Return [x, y] of the center of cell containing provided text 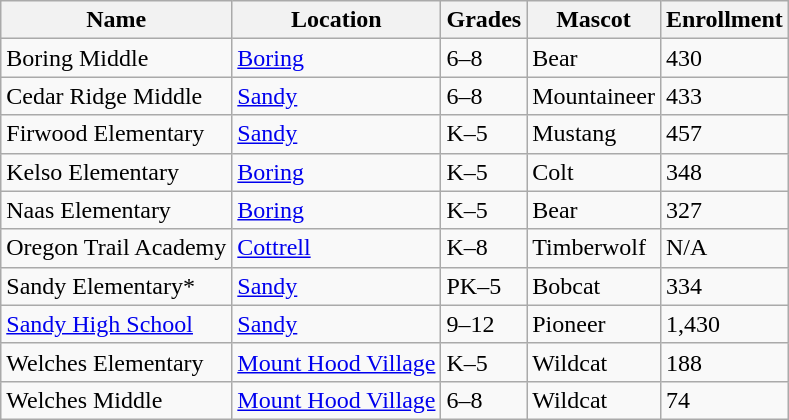
457 [724, 134]
Welches Middle [116, 400]
Location [336, 20]
Oregon Trail Academy [116, 248]
430 [724, 58]
Sandy High School [116, 324]
Mountaineer [594, 96]
433 [724, 96]
Kelso Elementary [116, 172]
188 [724, 362]
74 [724, 400]
Bobcat [594, 286]
Colt [594, 172]
Enrollment [724, 20]
Grades [484, 20]
Name [116, 20]
Cedar Ridge Middle [116, 96]
Mustang [594, 134]
327 [724, 210]
PK–5 [484, 286]
Firwood Elementary [116, 134]
Pioneer [594, 324]
348 [724, 172]
N/A [724, 248]
Naas Elementary [116, 210]
Sandy Elementary* [116, 286]
334 [724, 286]
1,430 [724, 324]
K–8 [484, 248]
Welches Elementary [116, 362]
Mascot [594, 20]
9–12 [484, 324]
Boring Middle [116, 58]
Cottrell [336, 248]
Timberwolf [594, 248]
